From the cell containing the given text, extract its center point as [x, y] coordinate. 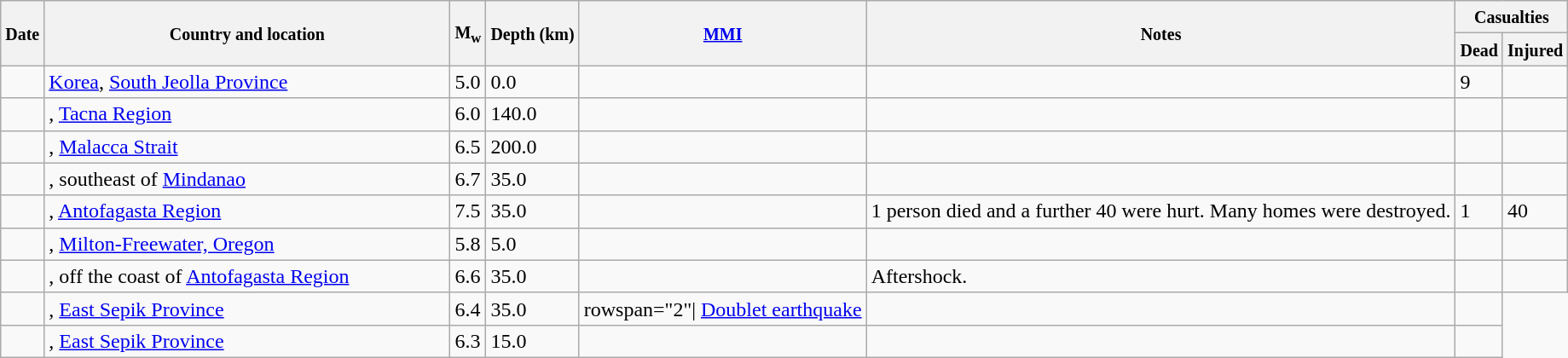
Mw [468, 33]
15.0 [532, 341]
, Antofagasta Region [247, 211]
6.7 [468, 179]
Aftershock. [1161, 276]
6.4 [468, 309]
7.5 [468, 211]
6.0 [468, 114]
5.8 [468, 244]
9 [1479, 82]
6.6 [468, 276]
6.3 [468, 341]
MMI [723, 33]
Notes [1161, 33]
6.5 [468, 147]
40 [1535, 211]
Date [22, 33]
140.0 [532, 114]
, Malacca Strait [247, 147]
1 person died and a further 40 were hurt. Many homes were destroyed. [1161, 211]
rowspan="2"| Doublet earthquake [723, 309]
, Tacna Region [247, 114]
1 [1479, 211]
, off the coast of Antofagasta Region [247, 276]
0.0 [532, 82]
Country and location [247, 33]
, southeast of Mindanao [247, 179]
Casualties [1512, 17]
, Milton-Freewater, Oregon [247, 244]
Korea, South Jeolla Province [247, 82]
Dead [1479, 49]
Injured [1535, 49]
Depth (km) [532, 33]
200.0 [532, 147]
